Extract the (X, Y) coordinate from the center of the cell holding the provided text.  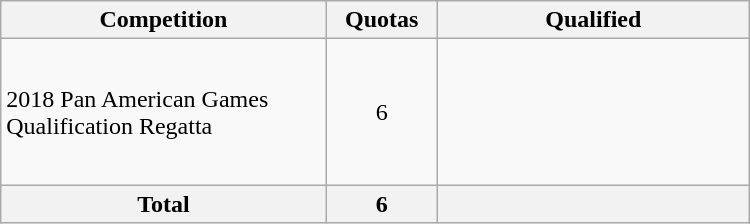
2018 Pan American Games Qualification Regatta (164, 112)
Qualified (593, 20)
Quotas (382, 20)
Total (164, 204)
Competition (164, 20)
